Determine the (X, Y) coordinate at the center of the cell enclosing the given text.  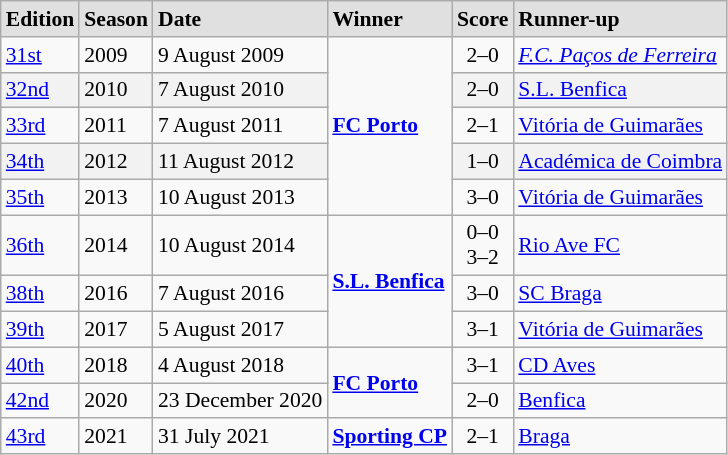
Winner (390, 19)
7 August 2011 (240, 126)
33rd (40, 126)
Runner-up (620, 19)
2012 (116, 162)
2013 (116, 197)
SC Braga (620, 294)
35th (40, 197)
0–03–2 (482, 246)
2020 (116, 401)
Score (482, 19)
31st (40, 55)
2011 (116, 126)
2018 (116, 365)
Académica de Coimbra (620, 162)
Edition (40, 19)
10 August 2014 (240, 246)
36th (40, 246)
2014 (116, 246)
43rd (40, 437)
Braga (620, 437)
CD Aves (620, 365)
39th (40, 330)
1–0 (482, 162)
40th (40, 365)
Benfica (620, 401)
34th (40, 162)
32nd (40, 90)
F.C. Paços de Ferreira (620, 55)
2017 (116, 330)
10 August 2013 (240, 197)
Sporting CP (390, 437)
2016 (116, 294)
38th (40, 294)
42nd (40, 401)
9 August 2009 (240, 55)
31 July 2021 (240, 437)
4 August 2018 (240, 365)
5 August 2017 (240, 330)
Season (116, 19)
Rio Ave FC (620, 246)
23 December 2020 (240, 401)
Date (240, 19)
7 August 2016 (240, 294)
2010 (116, 90)
2009 (116, 55)
7 August 2010 (240, 90)
11 August 2012 (240, 162)
2021 (116, 437)
